For the text-containing cell, return its midpoint in (x, y) coordinate format. 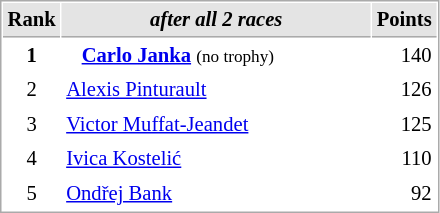
Victor Muffat-Jeandet (216, 124)
126 (404, 90)
Carlo Janka (no trophy) (216, 56)
3 (32, 124)
Ivica Kostelić (216, 158)
110 (404, 158)
after all 2 races (216, 20)
1 (32, 56)
2 (32, 90)
92 (404, 194)
Points (404, 20)
Ondřej Bank (216, 194)
5 (32, 194)
4 (32, 158)
Alexis Pinturault (216, 90)
140 (404, 56)
125 (404, 124)
Rank (32, 20)
